Capture the cell that displays the provided text and extract its [X, Y] central coordinate. 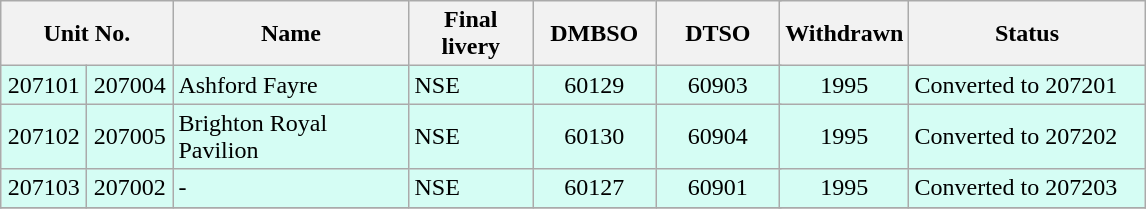
60129 [594, 85]
Final livery [471, 34]
Unit No. [87, 34]
60127 [594, 188]
Converted to 207201 [1027, 85]
60903 [718, 85]
- [291, 188]
207002 [130, 188]
Name [291, 34]
DTSO [718, 34]
Ashford Fayre [291, 85]
60130 [594, 136]
Brighton Royal Pavilion [291, 136]
60901 [718, 188]
207103 [44, 188]
Status [1027, 34]
207102 [44, 136]
Converted to 207202 [1027, 136]
DMBSO [594, 34]
207005 [130, 136]
207004 [130, 85]
60904 [718, 136]
Withdrawn [844, 34]
Converted to 207203 [1027, 188]
207101 [44, 85]
